Scan for the cell matching the given text and deliver its (X, Y) coordinate at center. 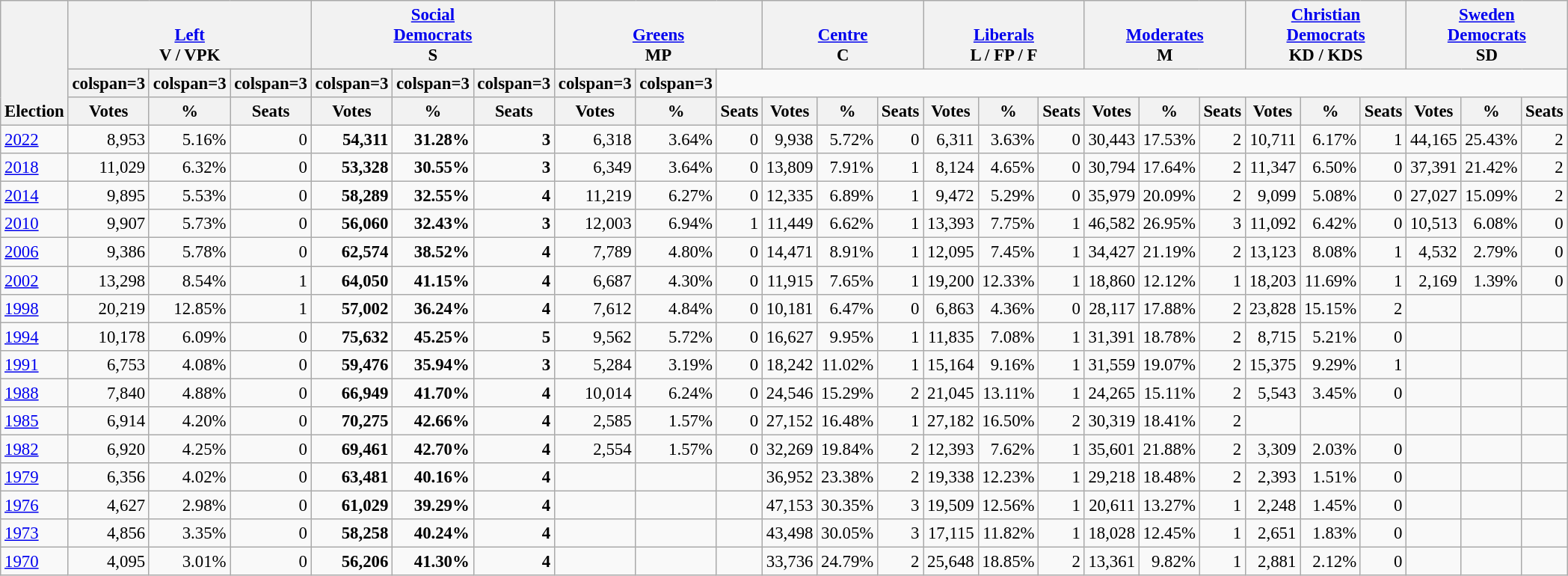
12.23% (1008, 477)
10,181 (790, 308)
6,920 (108, 449)
19,200 (951, 281)
32.55% (433, 196)
5 (514, 337)
47,153 (790, 505)
31,391 (1111, 337)
20,611 (1111, 505)
6.17% (1331, 140)
4.20% (189, 421)
10,513 (1434, 224)
15,164 (951, 364)
6.62% (848, 224)
1970 (34, 562)
3.45% (1331, 393)
5,543 (1273, 393)
27,152 (790, 421)
4.02% (189, 477)
18,860 (1111, 281)
4.30% (676, 281)
8,953 (108, 140)
41.15% (433, 281)
9.95% (848, 337)
1979 (34, 477)
6,753 (108, 364)
17,115 (951, 533)
45.25% (433, 337)
15,375 (1273, 364)
42.70% (433, 449)
18.48% (1169, 477)
7.62% (1008, 449)
35,979 (1111, 196)
1.51% (1331, 477)
6.27% (676, 196)
GreensMP (658, 35)
3.63% (1008, 140)
30.05% (848, 533)
35,601 (1111, 449)
6.24% (676, 393)
9,895 (108, 196)
2,393 (1273, 477)
7.45% (1008, 252)
14,471 (790, 252)
61,029 (351, 505)
2006 (34, 252)
26.95% (1169, 224)
58,289 (351, 196)
27,182 (951, 421)
11,835 (951, 337)
ChristianDemocratsKD / KDS (1325, 35)
1985 (34, 421)
CentreC (842, 35)
Election (34, 63)
6,349 (594, 168)
7,612 (594, 308)
2,248 (1273, 505)
6,687 (594, 281)
11,347 (1273, 168)
4,532 (1434, 252)
9,099 (1273, 196)
6.08% (1491, 224)
1.83% (1331, 533)
1982 (34, 449)
27,027 (1434, 196)
35.94% (433, 364)
6.94% (676, 224)
41.30% (433, 562)
7.08% (1008, 337)
40.16% (433, 477)
1.39% (1491, 281)
7.91% (848, 168)
ModeratesM (1165, 35)
5.78% (189, 252)
11,092 (1273, 224)
4.08% (189, 364)
2.79% (1491, 252)
11.69% (1331, 281)
6.47% (848, 308)
17.64% (1169, 168)
12.56% (1008, 505)
12.12% (1169, 281)
5.29% (1008, 196)
6.50% (1331, 168)
7.75% (1008, 224)
11,029 (108, 168)
15.15% (1331, 308)
4.80% (676, 252)
8.08% (1331, 252)
11,449 (790, 224)
1988 (34, 393)
6.32% (189, 168)
64,050 (351, 281)
21.88% (1169, 449)
6,356 (108, 477)
43,498 (790, 533)
25,648 (951, 562)
4.65% (1008, 168)
18.85% (1008, 562)
5.08% (1331, 196)
16.50% (1008, 421)
57,002 (351, 308)
34,427 (1111, 252)
11.82% (1008, 533)
4,095 (108, 562)
2014 (34, 196)
24.79% (848, 562)
70,275 (351, 421)
2022 (34, 140)
10,178 (108, 337)
SwedenDemocratsSD (1486, 35)
4.25% (189, 449)
46,582 (1111, 224)
2,169 (1434, 281)
5.73% (189, 224)
2,881 (1273, 562)
2,554 (594, 449)
32,269 (790, 449)
69,461 (351, 449)
9.82% (1169, 562)
SocialDemocratsS (432, 35)
10,014 (594, 393)
4,856 (108, 533)
9,562 (594, 337)
39.29% (433, 505)
7,840 (108, 393)
63,481 (351, 477)
1991 (34, 364)
36.24% (433, 308)
66,949 (351, 393)
53,328 (351, 168)
11,219 (594, 196)
21,045 (951, 393)
13,361 (1111, 562)
11,915 (790, 281)
3,309 (1273, 449)
16,627 (790, 337)
54,311 (351, 140)
19.84% (848, 449)
13,809 (790, 168)
4.84% (676, 308)
16.48% (848, 421)
6,318 (594, 140)
20.09% (1169, 196)
38.52% (433, 252)
18,242 (790, 364)
33,736 (790, 562)
25.43% (1491, 140)
1994 (34, 337)
31,559 (1111, 364)
32.43% (433, 224)
30,794 (1111, 168)
15.11% (1169, 393)
6.89% (848, 196)
2002 (34, 281)
3.19% (676, 364)
3.35% (189, 533)
12,095 (951, 252)
9,386 (108, 252)
6.42% (1331, 224)
13,393 (951, 224)
44,165 (1434, 140)
30.35% (848, 505)
58,258 (351, 533)
9,907 (108, 224)
62,574 (351, 252)
2.03% (1331, 449)
9,938 (790, 140)
18,203 (1273, 281)
9.16% (1008, 364)
9.29% (1331, 364)
20,219 (108, 308)
LiberalsL / FP / F (1003, 35)
19,509 (951, 505)
15.29% (848, 393)
24,546 (790, 393)
12.85% (189, 308)
19,338 (951, 477)
12,335 (790, 196)
7,789 (594, 252)
30,443 (1111, 140)
13.27% (1169, 505)
1.45% (1331, 505)
42.66% (433, 421)
56,060 (351, 224)
5.21% (1331, 337)
41.70% (433, 393)
11.02% (848, 364)
6,863 (951, 308)
8.54% (189, 281)
17.53% (1169, 140)
18.78% (1169, 337)
12.45% (1169, 533)
12,003 (594, 224)
13,298 (108, 281)
2010 (34, 224)
19.07% (1169, 364)
8,124 (951, 168)
30.55% (433, 168)
2,585 (594, 421)
10,711 (1273, 140)
2.98% (189, 505)
12,393 (951, 449)
24,265 (1111, 393)
18.41% (1169, 421)
29,218 (1111, 477)
5.53% (189, 196)
3.01% (189, 562)
4.36% (1008, 308)
8,715 (1273, 337)
18,028 (1111, 533)
1998 (34, 308)
LeftV / VPK (190, 35)
30,319 (1111, 421)
75,632 (351, 337)
6,311 (951, 140)
21.19% (1169, 252)
15.09% (1491, 196)
1973 (34, 533)
4.88% (189, 393)
8.91% (848, 252)
9,472 (951, 196)
1976 (34, 505)
21.42% (1491, 168)
12.33% (1008, 281)
28,117 (1111, 308)
40.24% (433, 533)
56,206 (351, 562)
2018 (34, 168)
17.88% (1169, 308)
37,391 (1434, 168)
23,828 (1273, 308)
13,123 (1273, 252)
7.65% (848, 281)
31.28% (433, 140)
2.12% (1331, 562)
23.38% (848, 477)
4,627 (108, 505)
13.11% (1008, 393)
6,914 (108, 421)
36,952 (790, 477)
59,476 (351, 364)
2,651 (1273, 533)
6.09% (189, 337)
5,284 (594, 364)
5.16% (189, 140)
